Scan for the cell matching the given text and deliver its [X, Y] coordinate at center. 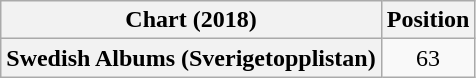
63 [428, 58]
Swedish Albums (Sverigetopplistan) [191, 58]
Position [428, 20]
Chart (2018) [191, 20]
